Locate the cell with the specified text and output its (X, Y) center coordinate. 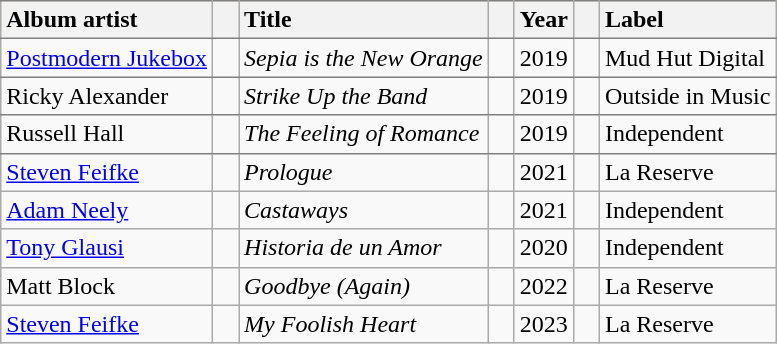
Sepia is the New Orange (364, 58)
Russell Hall (107, 134)
Matt Block (107, 286)
Castaways (364, 210)
2023 (544, 324)
Historia de un Amor (364, 248)
Album artist (107, 20)
Label (687, 20)
Mud Hut Digital (687, 58)
Goodbye (Again) (364, 286)
My Foolish Heart (364, 324)
2022 (544, 286)
Tony Glausi (107, 248)
Strike Up the Band (364, 96)
Title (364, 20)
Year (544, 20)
Postmodern Jukebox (107, 58)
The Feeling of Romance (364, 134)
Outside in Music (687, 96)
Adam Neely (107, 210)
Prologue (364, 172)
Ricky Alexander (107, 96)
2020 (544, 248)
